Identify which cell holds the provided text, then report its [x, y] central coordinate. 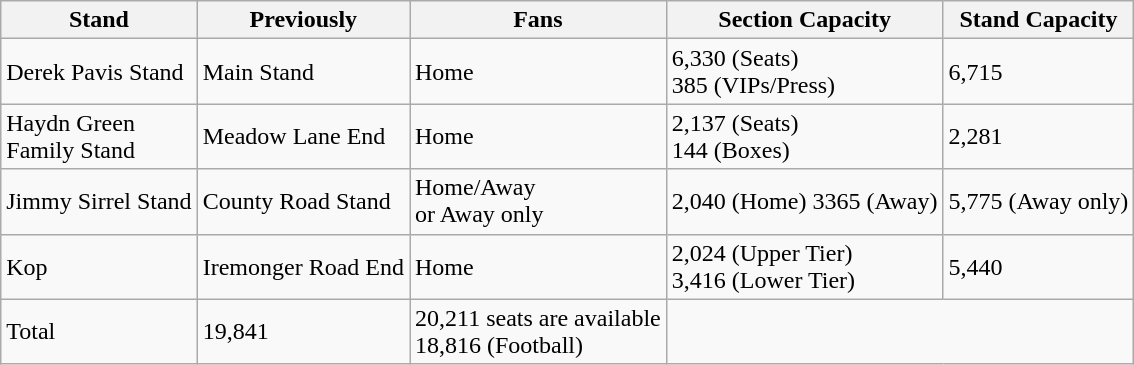
Derek Pavis Stand [99, 72]
2,024 (Upper Tier)3,416 (Lower Tier) [804, 266]
Iremonger Road End [303, 266]
5,440 [1038, 266]
Home/Awayor Away only [538, 202]
2,040 (Home) 3365 (Away) [804, 202]
19,841 [303, 332]
Main Stand [303, 72]
5,775 (Away only) [1038, 202]
20,211 seats are available18,816 (Football) [538, 332]
6,330 (Seats)385 (VIPs/Press) [804, 72]
Haydn GreenFamily Stand [99, 136]
2,281 [1038, 136]
2,137 (Seats)144 (Boxes) [804, 136]
County Road Stand [303, 202]
Stand [99, 20]
Stand Capacity [1038, 20]
Jimmy Sirrel Stand [99, 202]
Previously [303, 20]
Fans [538, 20]
Total [99, 332]
Section Capacity [804, 20]
Kop [99, 266]
Meadow Lane End [303, 136]
6,715 [1038, 72]
